Locate the cell with the specified text and output its (X, Y) center coordinate. 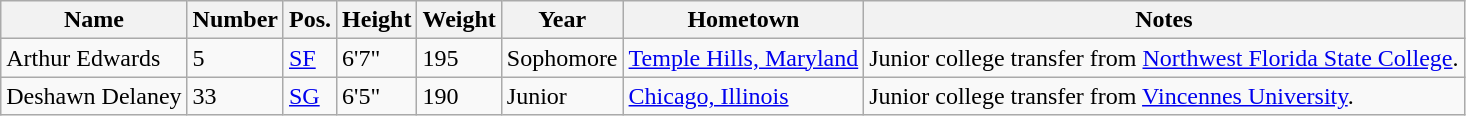
Junior college transfer from Northwest Florida State College. (1164, 58)
Year (562, 20)
195 (459, 58)
Name (94, 20)
SF (310, 58)
SG (310, 96)
190 (459, 96)
33 (235, 96)
5 (235, 58)
Temple Hills, Maryland (744, 58)
Hometown (744, 20)
Sophomore (562, 58)
Chicago, Illinois (744, 96)
Number (235, 20)
Junior college transfer from Vincennes University. (1164, 96)
Arthur Edwards (94, 58)
6'5" (377, 96)
Weight (459, 20)
Pos. (310, 20)
6'7" (377, 58)
Notes (1164, 20)
Junior (562, 96)
Height (377, 20)
Deshawn Delaney (94, 96)
